Extract the (X, Y) coordinate from the center of the cell holding the provided text.  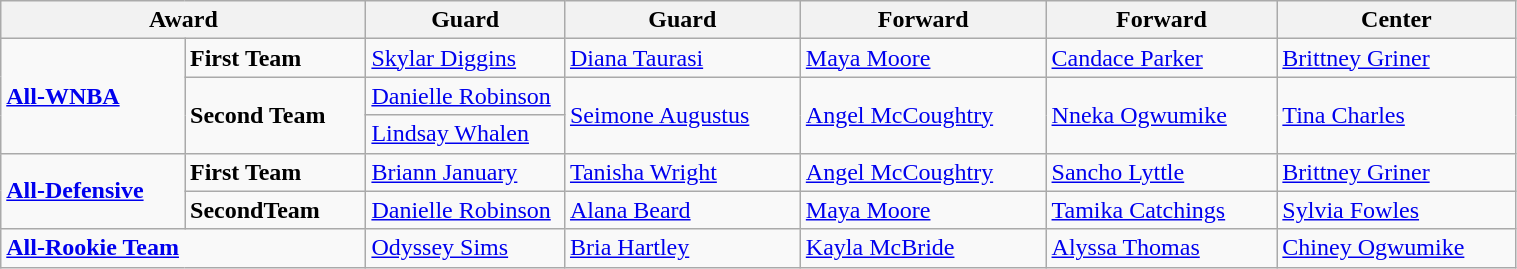
SecondTeam (274, 210)
Alana Beard (682, 210)
All-WNBA (93, 96)
Tina Charles (1396, 115)
Skylar Diggins (466, 58)
Tanisha Wright (682, 172)
Odyssey Sims (466, 248)
Sylvia Fowles (1396, 210)
Second Team (274, 115)
All-Defensive (93, 191)
Alyssa Thomas (1162, 248)
Briann January (466, 172)
Chiney Ogwumike (1396, 248)
Lindsay Whalen (466, 134)
Kayla McBride (923, 248)
All-Rookie Team (184, 248)
Award (184, 20)
Diana Taurasi (682, 58)
Bria Hartley (682, 248)
Tamika Catchings (1162, 210)
Nneka Ogwumike (1162, 115)
Candace Parker (1162, 58)
Center (1396, 20)
Sancho Lyttle (1162, 172)
Seimone Augustus (682, 115)
